Locate the cell with the specified text and output its [X, Y] center coordinate. 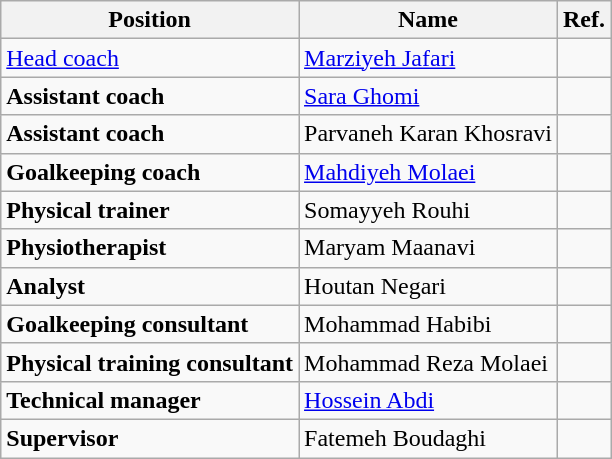
Goalkeeping consultant [150, 324]
Analyst [150, 286]
Ref. [584, 20]
Goalkeeping coach [150, 172]
Technical manager [150, 400]
Parvaneh Karan Khosravi [428, 134]
Mahdiyeh Molaei [428, 172]
Physical training consultant [150, 362]
Physiotherapist [150, 248]
Sara Ghomi [428, 96]
Head coach [150, 58]
Fatemeh Boudaghi [428, 438]
Supervisor [150, 438]
Somayyeh Rouhi [428, 210]
Houtan Negari [428, 286]
Name [428, 20]
Physical trainer [150, 210]
Mohammad Reza Molaei [428, 362]
Maryam Maanavi [428, 248]
Position [150, 20]
Marziyeh Jafari [428, 58]
Hossein Abdi [428, 400]
Mohammad Habibi [428, 324]
